Scan for the cell matching the given text and deliver its (x, y) coordinate at center. 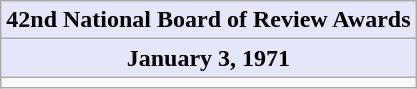
January 3, 1971 (208, 58)
42nd National Board of Review Awards (208, 20)
